Locate the cell with the specified text and output its [X, Y] center coordinate. 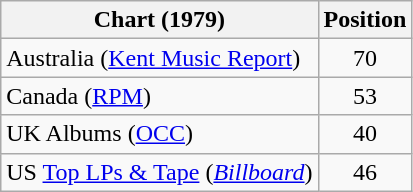
Australia (Kent Music Report) [160, 58]
US Top LPs & Tape (Billboard) [160, 172]
46 [365, 172]
53 [365, 96]
Chart (1979) [160, 20]
70 [365, 58]
Canada (RPM) [160, 96]
40 [365, 134]
Position [365, 20]
UK Albums (OCC) [160, 134]
